Scan for the cell matching the given text and deliver its (X, Y) coordinate at center. 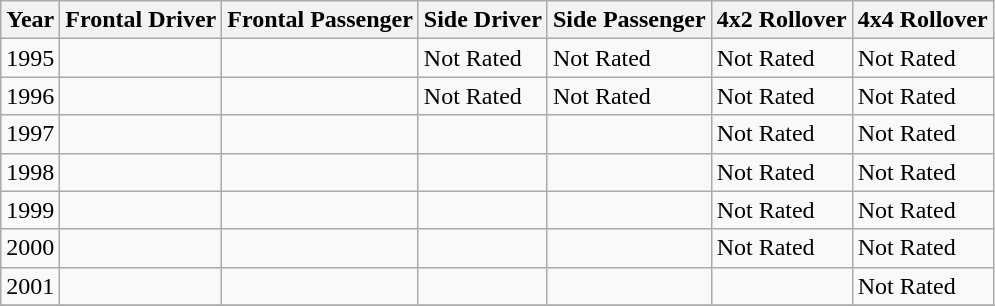
1999 (30, 210)
Frontal Driver (141, 20)
Side Driver (482, 20)
Frontal Passenger (320, 20)
Side Passenger (629, 20)
2000 (30, 248)
Year (30, 20)
2001 (30, 286)
1997 (30, 134)
4x4 Rollover (922, 20)
1998 (30, 172)
1996 (30, 96)
4x2 Rollover (782, 20)
1995 (30, 58)
